Return [x, y] of the center of cell containing provided text 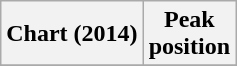
Peak position [189, 34]
Chart (2014) [72, 34]
